Return the [X, Y] coordinate for the center point of the cell that contains the specified text.  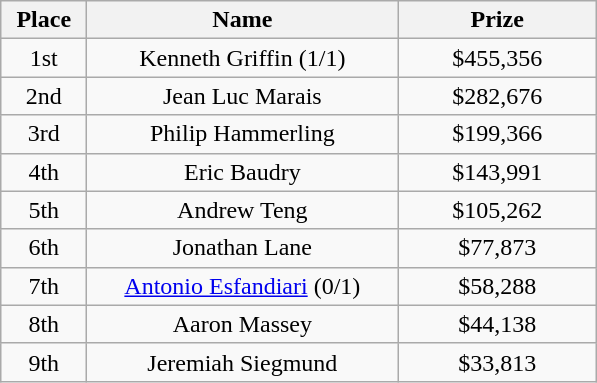
Andrew Teng [242, 210]
Kenneth Griffin (1/1) [242, 58]
8th [44, 324]
$199,366 [498, 134]
Prize [498, 20]
$44,138 [498, 324]
$77,873 [498, 248]
Aaron Massey [242, 324]
7th [44, 286]
Place [44, 20]
$455,356 [498, 58]
Philip Hammerling [242, 134]
4th [44, 172]
Jonathan Lane [242, 248]
9th [44, 362]
Jean Luc Marais [242, 96]
1st [44, 58]
$58,288 [498, 286]
$33,813 [498, 362]
$143,991 [498, 172]
Antonio Esfandiari (0/1) [242, 286]
3rd [44, 134]
$282,676 [498, 96]
6th [44, 248]
5th [44, 210]
Eric Baudry [242, 172]
Jeremiah Siegmund [242, 362]
Name [242, 20]
$105,262 [498, 210]
2nd [44, 96]
